Scan for the cell matching the given text and deliver its (X, Y) coordinate at center. 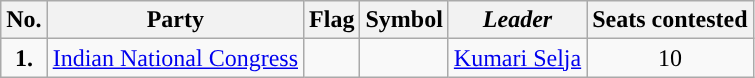
Kumari Selja (517, 58)
10 (670, 58)
Party (175, 20)
Seats contested (670, 20)
Flag (332, 20)
Leader (517, 20)
Symbol (404, 20)
No. (24, 20)
Indian National Congress (175, 58)
1. (24, 58)
